Provide the [x, y] coordinate of the cell's center where the given text is located.  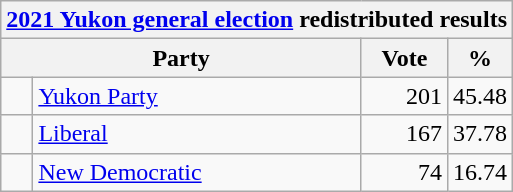
New Democratic [198, 172]
% [480, 58]
2021 Yukon general election redistributed results [257, 20]
Liberal [198, 134]
Yukon Party [198, 96]
Vote [404, 58]
16.74 [480, 172]
Party [182, 58]
201 [404, 96]
167 [404, 134]
37.78 [480, 134]
45.48 [480, 96]
74 [404, 172]
